Determine the [x, y] coordinate at the center of the cell enclosing the given text.  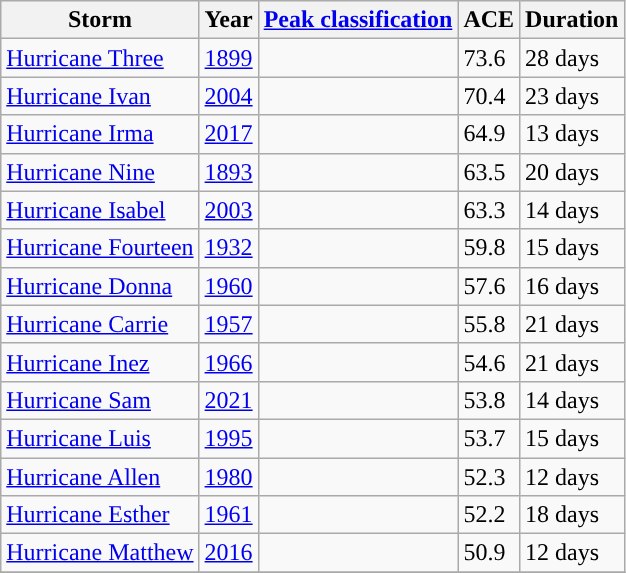
Hurricane Nine [100, 172]
2021 [228, 400]
63.3 [489, 210]
Hurricane Isabel [100, 210]
23 days [572, 96]
73.6 [489, 58]
53.8 [489, 400]
Year [228, 20]
55.8 [489, 324]
Storm [100, 20]
Hurricane Esther [100, 515]
52.2 [489, 515]
Hurricane Inez [100, 362]
1961 [228, 515]
1966 [228, 362]
1957 [228, 324]
2003 [228, 210]
1995 [228, 438]
1932 [228, 248]
2016 [228, 553]
Hurricane Three [100, 58]
20 days [572, 172]
1893 [228, 172]
Hurricane Allen [100, 477]
1960 [228, 286]
16 days [572, 286]
Hurricane Ivan [100, 96]
Hurricane Fourteen [100, 248]
Peak classification [358, 20]
Hurricane Irma [100, 134]
Hurricane Luis [100, 438]
Hurricane Donna [100, 286]
2017 [228, 134]
50.9 [489, 553]
57.6 [489, 286]
54.6 [489, 362]
Hurricane Carrie [100, 324]
1899 [228, 58]
70.4 [489, 96]
64.9 [489, 134]
Duration [572, 20]
18 days [572, 515]
53.7 [489, 438]
63.5 [489, 172]
Hurricane Matthew [100, 553]
52.3 [489, 477]
28 days [572, 58]
Hurricane Sam [100, 400]
59.8 [489, 248]
13 days [572, 134]
ACE [489, 20]
1980 [228, 477]
2004 [228, 96]
